Return the (x, y) coordinate for the center point of the cell that contains the specified text.  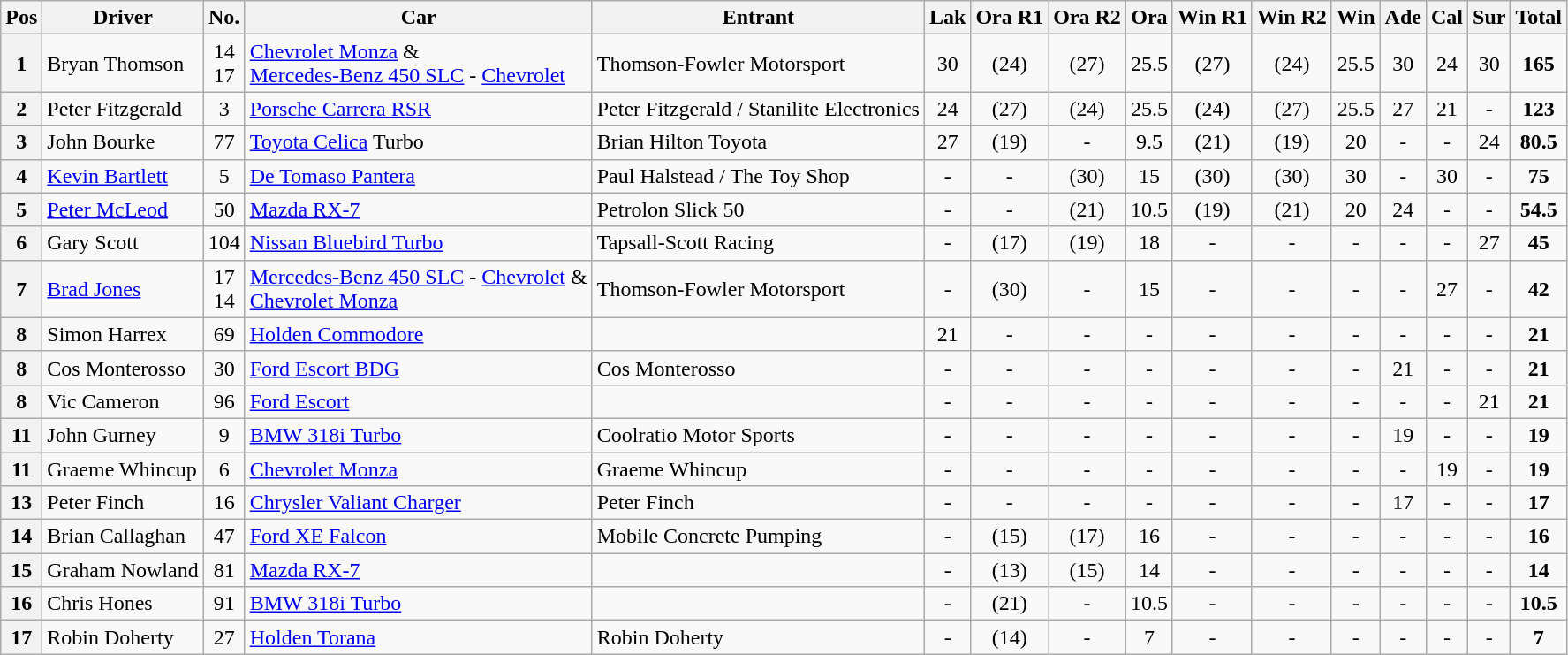
Ford XE Falcon (419, 537)
Driver (123, 18)
Simon Harrex (123, 334)
165 (1539, 64)
John Bourke (123, 142)
Paul Halstead / The Toy Shop (758, 176)
No. (224, 18)
Gary Scott (123, 243)
81 (224, 570)
Win R1 (1212, 18)
Chevrolet Monza (419, 469)
Peter McLeod (123, 209)
Chrysler Valiant Charger (419, 503)
42 (1539, 288)
Win R2 (1292, 18)
69 (224, 334)
Toyota Celica Turbo (419, 142)
Mobile Concrete Pumping (758, 537)
2 (21, 109)
9.5 (1148, 142)
Brian Callaghan (123, 537)
Bryan Thomson (123, 64)
Ade (1403, 18)
Cal (1447, 18)
Ford Escort BDG (419, 368)
Car (419, 18)
Chevrolet Monza & Mercedes-Benz 450 SLC - Chevrolet (419, 64)
Mercedes-Benz 450 SLC - Chevrolet & Chevrolet Monza (419, 288)
Holden Commodore (419, 334)
Graham Nowland (123, 570)
Ford Escort (419, 401)
91 (224, 604)
Peter Fitzgerald (123, 109)
Tapsall-Scott Racing (758, 243)
Pos (21, 18)
(14) (1010, 637)
Total (1539, 18)
Vic Cameron (123, 401)
104 (224, 243)
Holden Torana (419, 637)
Ora R2 (1087, 18)
Porsche Carrera RSR (419, 109)
John Gurney (123, 435)
54.5 (1539, 209)
Brad Jones (123, 288)
Sur (1489, 18)
50 (224, 209)
Brian Hilton Toyota (758, 142)
18 (1148, 243)
77 (224, 142)
4 (21, 176)
75 (1539, 176)
1714 (224, 288)
Peter Fitzgerald / Stanilite Electronics (758, 109)
96 (224, 401)
Ora (1148, 18)
Nissan Bluebird Turbo (419, 243)
47 (224, 537)
(13) (1010, 570)
Chris Hones (123, 604)
1 (21, 64)
Entrant (758, 18)
9 (224, 435)
Win (1355, 18)
Lak (947, 18)
De Tomaso Pantera (419, 176)
Ora R1 (1010, 18)
Kevin Bartlett (123, 176)
Coolratio Motor Sports (758, 435)
1417 (224, 64)
45 (1539, 243)
80.5 (1539, 142)
Petrolon Slick 50 (758, 209)
123 (1539, 109)
13 (21, 503)
